Detect which cell encompasses the target text, then output its [X, Y] center coordinate. 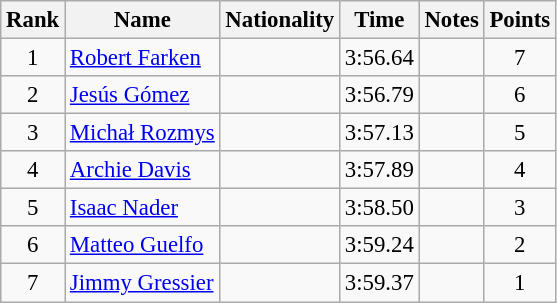
Time [380, 20]
Robert Farken [143, 58]
Jesús Gómez [143, 95]
3:56.79 [380, 95]
Notes [452, 20]
3:58.50 [380, 208]
Isaac Nader [143, 208]
Jimmy Gressier [143, 283]
3:57.13 [380, 133]
Rank [33, 20]
Points [520, 20]
Nationality [280, 20]
3:56.64 [380, 58]
3:59.37 [380, 283]
Name [143, 20]
3:57.89 [380, 170]
Archie Davis [143, 170]
3:59.24 [380, 245]
Matteo Guelfo [143, 245]
Michał Rozmys [143, 133]
